Locate the cell with the specified text and output its [x, y] center coordinate. 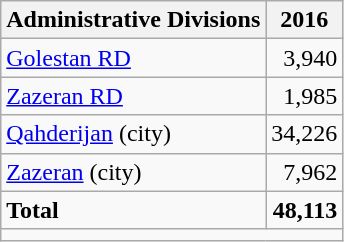
48,113 [304, 210]
7,962 [304, 172]
2016 [304, 20]
1,985 [304, 96]
Zazeran (city) [134, 172]
34,226 [304, 134]
Qahderijan (city) [134, 134]
3,940 [304, 58]
Zazeran RD [134, 96]
Golestan RD [134, 58]
Total [134, 210]
Administrative Divisions [134, 20]
